Locate the cell with the specified text and output its [x, y] center coordinate. 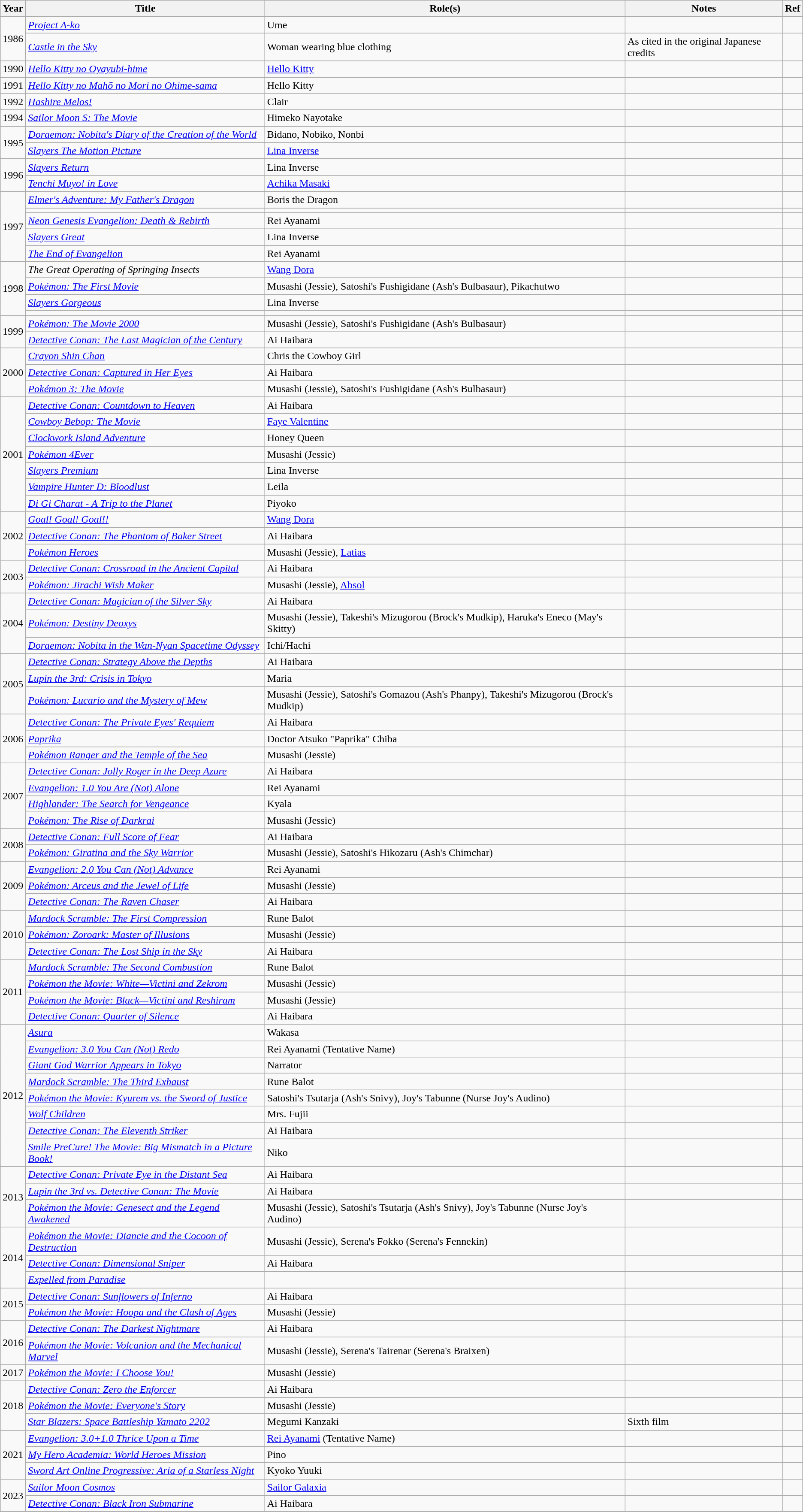
2004 [13, 623]
2002 [13, 536]
Pino [445, 1455]
2010 [13, 934]
Bidano, Nobiko, Nonbi [445, 134]
Pokémon the Movie: Black—Victini and Reshiram [145, 1000]
Leila [445, 487]
Musashi (Jessie), Absol [445, 585]
Detective Conan: Black Iron Submarine [145, 1503]
1991 [13, 85]
Detective Conan: Zero the Enforcer [145, 1389]
Sword Art Online Progressive: Aria of a Starless Night [145, 1471]
Crayon Shin Chan [145, 356]
1999 [13, 332]
Pokémon Ranger and the Temple of the Sea [145, 755]
Musashi (Jessie), Serena's Fokko (Serena's Fennekin) [445, 1241]
Woman wearing blue clothing [445, 47]
Castle in the Sky [145, 47]
Narrator [445, 1065]
1986 [13, 39]
Pokémon the Movie: Everyone's Story [145, 1406]
Musashi (Jessie), Takeshi's Mizugorou (Brock's Mudkip), Haruka's Eneco (May's Skitty) [445, 623]
Musashi (Jessie), Latias [445, 552]
Chris the Cowboy Girl [445, 356]
Vampire Hunter D: Bloodlust [145, 487]
Star Blazers: Space Battleship Yamato 2202 [145, 1422]
Title [145, 9]
2014 [13, 1257]
Neon Genesis Evangelion: Death & Rebirth [145, 221]
Lupin the 3rd: Crisis in Tokyo [145, 678]
1998 [13, 288]
Doraemon: Nobita's Diary of the Creation of the World [145, 134]
Goal! Goal! Goal!! [145, 520]
Musashi (Jessie), Satoshi's Hikozaru (Ash's Chimchar) [445, 853]
Asura [145, 1033]
2015 [13, 1304]
2006 [13, 738]
Pokémon: Arceus and the Jewel of Life [145, 886]
Wakasa [445, 1033]
Ref [793, 9]
Detective Conan: The Private Eyes' Requiem [145, 722]
Pokémon the Movie: White—Victini and Zekrom [145, 983]
Mardock Scramble: The Third Exhaust [145, 1082]
Musashi (Jessie), Satoshi's Tsutarja (Ash's Snivy), Joy's Tabunne (Nurse Joy's Audino) [445, 1213]
Ichi/Hachi [445, 645]
Evangelion: 3.0+1.0 Thrice Upon a Time [145, 1438]
Sailor Moon Cosmos [145, 1487]
Paprika [145, 738]
Detective Conan: Private Eye in the Distant Sea [145, 1175]
Mardock Scramble: The Second Combustion [145, 967]
Musashi (Jessie), Satoshi's Fushigidane (Ash's Bulbasaur), Pikachutwo [445, 286]
Detective Conan: Jolly Roger in the Deep Azure [145, 771]
Detective Conan: Quarter of Silence [145, 1016]
Pokémon 4Ever [145, 454]
2009 [13, 886]
Pokémon: Zoroark: Master of Illusions [145, 934]
Highlander: The Search for Vengeance [145, 804]
Sailor Moon S: The Movie [145, 118]
Musashi (Jessie), Satoshi's Gomazou (Ash's Phanpy), Takeshi's Mizugorou (Brock's Mudkip) [445, 700]
Detective Conan: Captured in Her Eyes [145, 372]
Sailor Galaxia [445, 1487]
Evangelion: 3.0 You Can (Not) Redo [145, 1049]
2013 [13, 1197]
Pokémon the Movie: Genesect and the Legend Awakened [145, 1213]
Doctor Atsuko "Paprika" Chiba [445, 738]
Detective Conan: The Raven Chaser [145, 902]
Smile PreCure! The Movie: Big Mismatch in a Picture Book! [145, 1152]
Achika Masaki [445, 183]
Role(s) [445, 9]
2001 [13, 454]
2017 [13, 1373]
Evangelion: 1.0 You Are (Not) Alone [145, 788]
Year [13, 9]
Clockwork Island Adventure [145, 438]
2012 [13, 1096]
Musashi (Jessie), Serena's Tairenar (Serena's Braixen) [445, 1351]
1997 [13, 227]
Piyoko [445, 503]
Kyoko Yuuki [445, 1471]
2003 [13, 577]
Doraemon: Nobita in the Wan-Nyan Spacetime Odyssey [145, 645]
Wolf Children [145, 1114]
Tenchi Muyo! in Love [145, 183]
2011 [13, 992]
Faye Valentine [445, 421]
Detective Conan: Full Score of Fear [145, 837]
Expelled from Paradise [145, 1279]
2016 [13, 1343]
Detective Conan: The Lost Ship in the Sky [145, 951]
Slayers The Motion Picture [145, 151]
Detective Conan: Strategy Above the Depths [145, 662]
Clair [445, 102]
Boris the Dragon [445, 200]
2018 [13, 1406]
Detective Conan: The Last Magician of the Century [145, 340]
Hashire Melos! [145, 102]
Pokémon: The First Movie [145, 286]
Detective Conan: The Phantom of Baker Street [145, 536]
Giant God Warrior Appears in Tokyo [145, 1065]
2021 [13, 1455]
Hello Kitty no Oyayubi-hime [145, 69]
Detective Conan: The Darkest Nightmare [145, 1329]
Pokémon Heroes [145, 552]
Detective Conan: Magician of the Silver Sky [145, 601]
Pokémon: The Rise of Darkrai [145, 820]
The Great Operating of Springing Insects [145, 270]
Pokémon the Movie: Hoopa and the Clash of Ages [145, 1312]
Hello Kitty no Mahō no Mori no Ohime-sama [145, 85]
Pokémon: Jirachi Wish Maker [145, 585]
1990 [13, 69]
1995 [13, 142]
Notes [703, 9]
Mardock Scramble: The First Compression [145, 918]
Detective Conan: Countdown to Heaven [145, 405]
Satoshi's Tsutarja (Ash's Snivy), Joy's Tabunne (Nurse Joy's Audino) [445, 1098]
2005 [13, 684]
Ume [445, 25]
As cited in the original Japanese credits [703, 47]
Slayers Premium [145, 471]
My Hero Academia: World Heroes Mission [145, 1455]
Elmer's Adventure: My Father's Dragon [145, 200]
2000 [13, 372]
Di Gi Charat - A Trip to the Planet [145, 503]
Pokémon the Movie: Volcanion and the Mechanical Marvel [145, 1351]
1996 [13, 175]
1992 [13, 102]
Sixth film [703, 1422]
Maria [445, 678]
Pokémon the Movie: Diancie and the Cocoon of Destruction [145, 1241]
Pokémon: Destiny Deoxys [145, 623]
Megumi Kanzaki [445, 1422]
Pokémon 3: The Movie [145, 389]
Detective Conan: Crossroad in the Ancient Capital [145, 569]
Kyala [445, 804]
Evangelion: 2.0 You Can (Not) Advance [145, 869]
Cowboy Bebop: The Movie [145, 421]
1994 [13, 118]
Pokémon: The Movie 2000 [145, 324]
2023 [13, 1495]
Mrs. Fujii [445, 1114]
Pokémon the Movie: I Choose You! [145, 1373]
Slayers Return [145, 167]
Lupin the 3rd vs. Detective Conan: The Movie [145, 1191]
Honey Queen [445, 438]
Pokémon: Giratina and the Sky Warrior [145, 853]
Detective Conan: The Eleventh Striker [145, 1131]
Niko [445, 1152]
Pokémon: Lucario and the Mystery of Mew [145, 700]
The End of Evangelion [145, 254]
Slayers Gorgeous [145, 302]
Pokémon the Movie: Kyurem vs. the Sword of Justice [145, 1098]
Detective Conan: Dimensional Sniper [145, 1263]
Slayers Great [145, 237]
Project A-ko [145, 25]
2007 [13, 796]
Detective Conan: Sunflowers of Inferno [145, 1296]
2008 [13, 845]
Himeko Nayotake [445, 118]
